Return the (x, y) coordinate for the center point of the cell that contains the specified text.  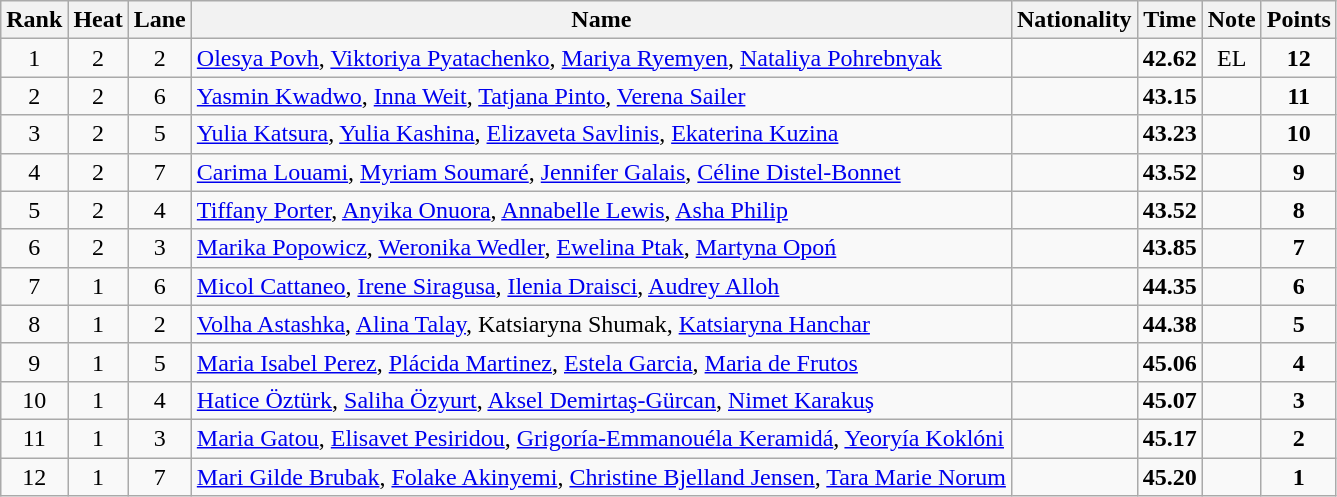
Marika Popowicz, Weronika Wedler, Ewelina Ptak, Martyna Opoń (601, 248)
Maria Isabel Perez, Plácida Martinez, Estela Garcia, Maria de Frutos (601, 362)
Heat (98, 20)
43.85 (1170, 248)
Name (601, 20)
Volha Astashka, Alina Talay, Katsiaryna Shumak, Katsiaryna Hanchar (601, 324)
Olesya Povh, Viktoriya Pyatachenko, Mariya Ryemyen, Nataliya Pohrebnyak (601, 58)
42.62 (1170, 58)
44.38 (1170, 324)
Points (1298, 20)
43.23 (1170, 134)
45.17 (1170, 438)
Carima Louami, Myriam Soumaré, Jennifer Galais, Céline Distel-Bonnet (601, 172)
Lane (160, 20)
Rank (34, 20)
Mari Gilde Brubak, Folake Akinyemi, Christine Bjelland Jensen, Tara Marie Norum (601, 477)
Maria Gatou, Elisavet Pesiridou, Grigoría-Emmanouéla Keramidá, Yeoryía Koklóni (601, 438)
Tiffany Porter, Anyika Onuora, Annabelle Lewis, Asha Philip (601, 210)
44.35 (1170, 286)
Micol Cattaneo, Irene Siragusa, Ilenia Draisci, Audrey Alloh (601, 286)
Yasmin Kwadwo, Inna Weit, Tatjana Pinto, Verena Sailer (601, 96)
45.06 (1170, 362)
Note (1232, 20)
EL (1232, 58)
43.15 (1170, 96)
Hatice Öztürk, Saliha Özyurt, Aksel Demirtaş-Gürcan, Nimet Karakuş (601, 400)
45.07 (1170, 400)
45.20 (1170, 477)
Yulia Katsura, Yulia Kashina, Elizaveta Savlinis, Ekaterina Kuzina (601, 134)
Time (1170, 20)
Nationality (1074, 20)
